Find where the given text appears and provide that cell's center as (X, Y) coordinate. 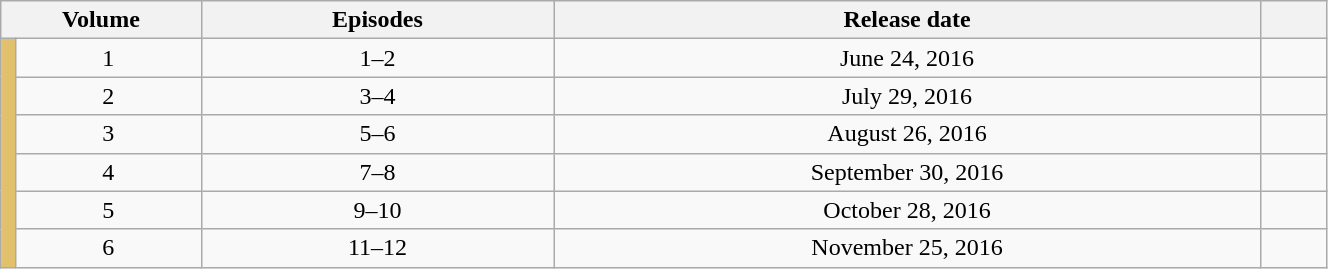
3 (108, 134)
Volume (101, 20)
9–10 (378, 210)
Release date (907, 20)
3–4 (378, 96)
6 (108, 248)
August 26, 2016 (907, 134)
June 24, 2016 (907, 58)
5–6 (378, 134)
2 (108, 96)
November 25, 2016 (907, 248)
5 (108, 210)
October 28, 2016 (907, 210)
1 (108, 58)
1–2 (378, 58)
July 29, 2016 (907, 96)
4 (108, 172)
Episodes (378, 20)
11–12 (378, 248)
7–8 (378, 172)
September 30, 2016 (907, 172)
